Output the [X, Y] coordinate of the center of the cell containing the given text.  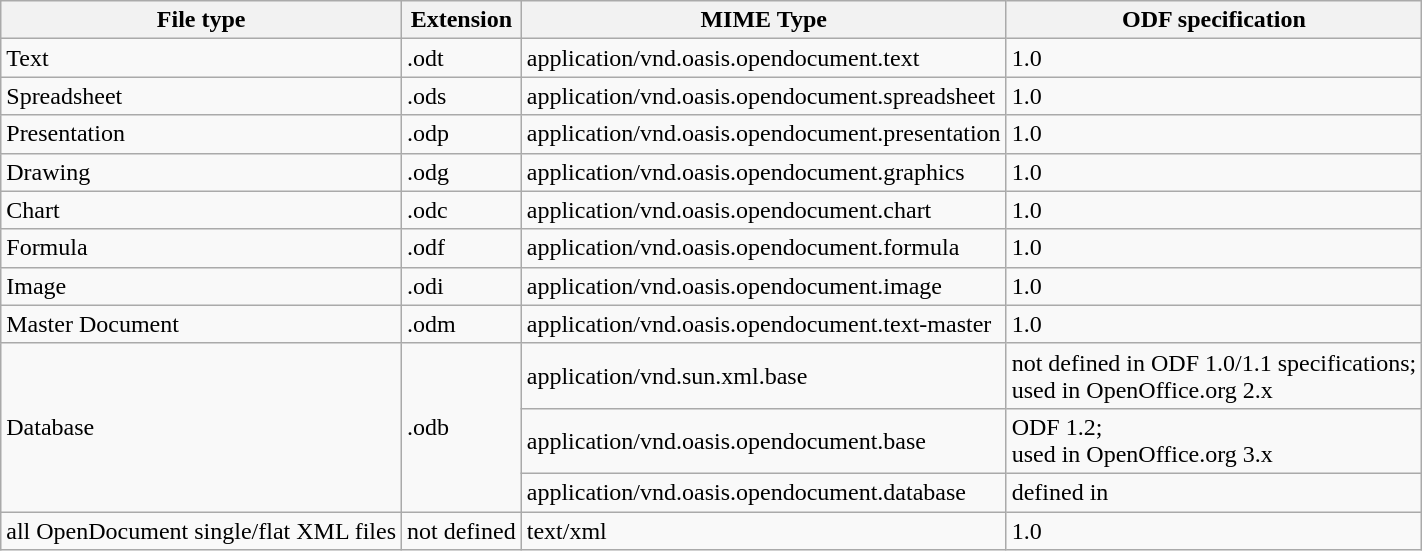
Text [202, 58]
all OpenDocument single/flat XML files [202, 531]
.odp [462, 134]
.odf [462, 248]
.odm [462, 324]
Extension [462, 20]
Master Document [202, 324]
File type [202, 20]
text/xml [764, 531]
.odc [462, 210]
.odt [462, 58]
application/vnd.oasis.opendocument.graphics [764, 172]
Image [202, 286]
application/vnd.oasis.opendocument.presentation [764, 134]
.odb [462, 427]
ODF specification [1214, 20]
not defined in ODF 1.0/1.1 specifications;used in OpenOffice.org 2.x [1214, 376]
Database [202, 427]
Drawing [202, 172]
application/vnd.oasis.opendocument.chart [764, 210]
application/vnd.oasis.opendocument.text [764, 58]
not defined [462, 531]
Chart [202, 210]
application/vnd.oasis.opendocument.text-master [764, 324]
MIME Type [764, 20]
application/vnd.oasis.opendocument.database [764, 492]
application/vnd.sun.xml.base [764, 376]
application/vnd.oasis.opendocument.base [764, 440]
Formula [202, 248]
ODF 1.2;used in OpenOffice.org 3.x [1214, 440]
.odg [462, 172]
defined in [1214, 492]
Presentation [202, 134]
application/vnd.oasis.opendocument.spreadsheet [764, 96]
.ods [462, 96]
application/vnd.oasis.opendocument.image [764, 286]
Spreadsheet [202, 96]
.odi [462, 286]
application/vnd.oasis.opendocument.formula [764, 248]
